Output the [X, Y] coordinate of the center of the cell containing the given text.  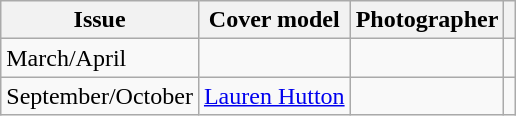
Issue [100, 20]
September/October [100, 96]
March/April [100, 58]
Lauren Hutton [274, 96]
Cover model [274, 20]
Photographer [427, 20]
